Find where the given text appears and provide that cell's center as [X, Y] coordinate. 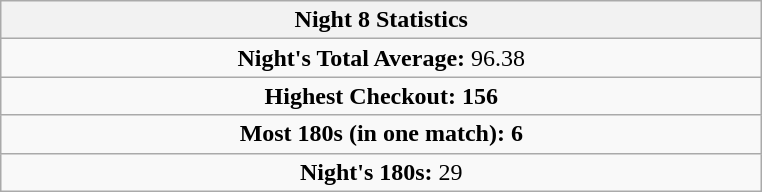
Night 8 Statistics [382, 20]
Highest Checkout: 156 [382, 96]
Night's Total Average: 96.38 [382, 58]
Most 180s (in one match): 6 [382, 134]
Night's 180s: 29 [382, 172]
